Determine the [x, y] coordinate at the center of the cell enclosing the given text.  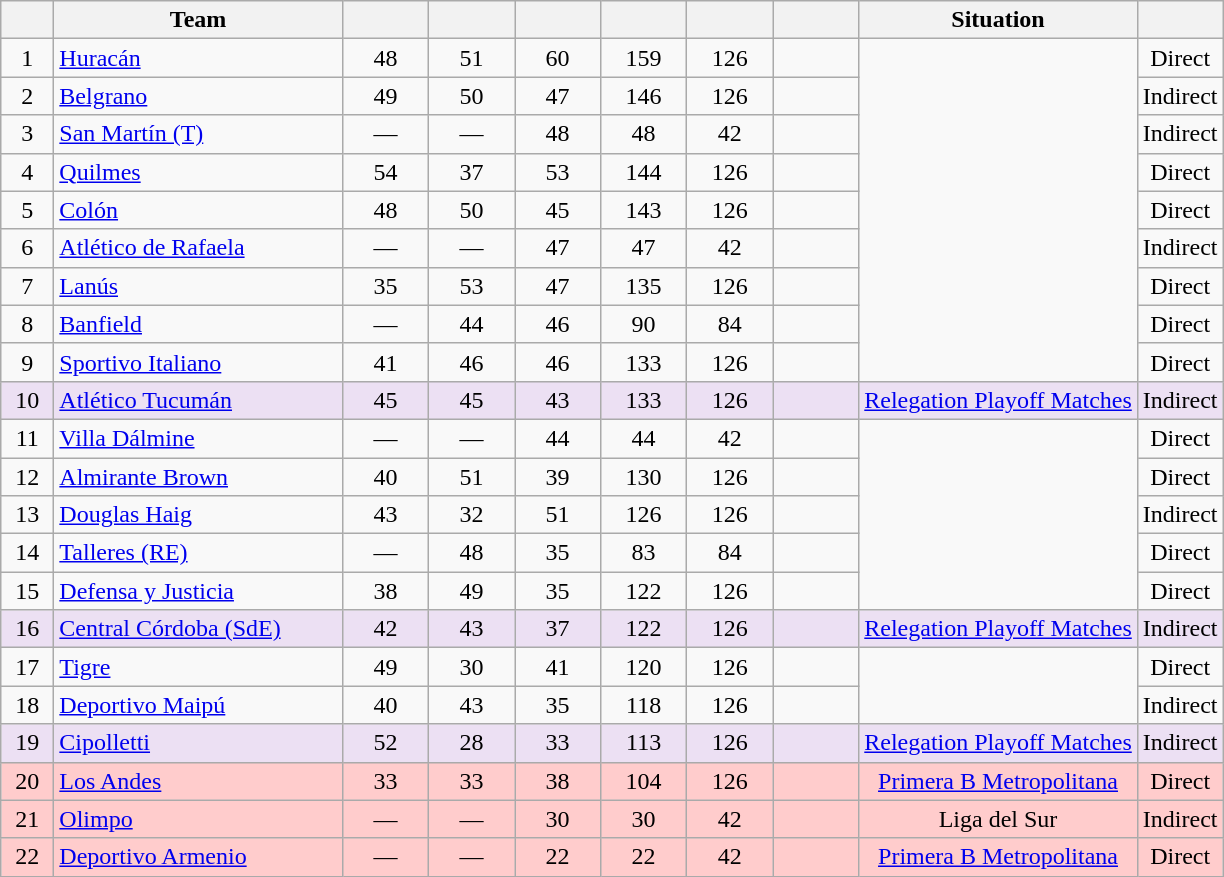
13 [28, 515]
146 [644, 96]
Douglas Haig [198, 515]
Talleres (RE) [198, 553]
Atlético de Rafaela [198, 248]
Almirante Brown [198, 477]
5 [28, 210]
Central Córdoba (SdE) [198, 629]
Belgrano [198, 96]
Los Andes [198, 781]
Lanús [198, 286]
90 [644, 324]
Team [198, 20]
Liga del Sur [998, 819]
16 [28, 629]
4 [28, 172]
Atlético Tucumán [198, 400]
118 [644, 705]
Situation [998, 20]
Banfield [198, 324]
18 [28, 705]
17 [28, 667]
15 [28, 591]
Sportivo Italiano [198, 362]
21 [28, 819]
Tigre [198, 667]
Deportivo Armenio [198, 857]
12 [28, 477]
28 [471, 743]
120 [644, 667]
52 [385, 743]
144 [644, 172]
Huracán [198, 58]
39 [557, 477]
San Martín (T) [198, 134]
32 [471, 515]
83 [644, 553]
7 [28, 286]
Quilmes [198, 172]
Cipolletti [198, 743]
20 [28, 781]
14 [28, 553]
Villa Dálmine [198, 438]
104 [644, 781]
8 [28, 324]
6 [28, 248]
54 [385, 172]
Olimpo [198, 819]
130 [644, 477]
Colón [198, 210]
159 [644, 58]
135 [644, 286]
113 [644, 743]
10 [28, 400]
60 [557, 58]
2 [28, 96]
143 [644, 210]
1 [28, 58]
Defensa y Justicia [198, 591]
9 [28, 362]
Deportivo Maipú [198, 705]
19 [28, 743]
11 [28, 438]
3 [28, 134]
